Return the (x, y) coordinate for the center point of the cell that contains the specified text.  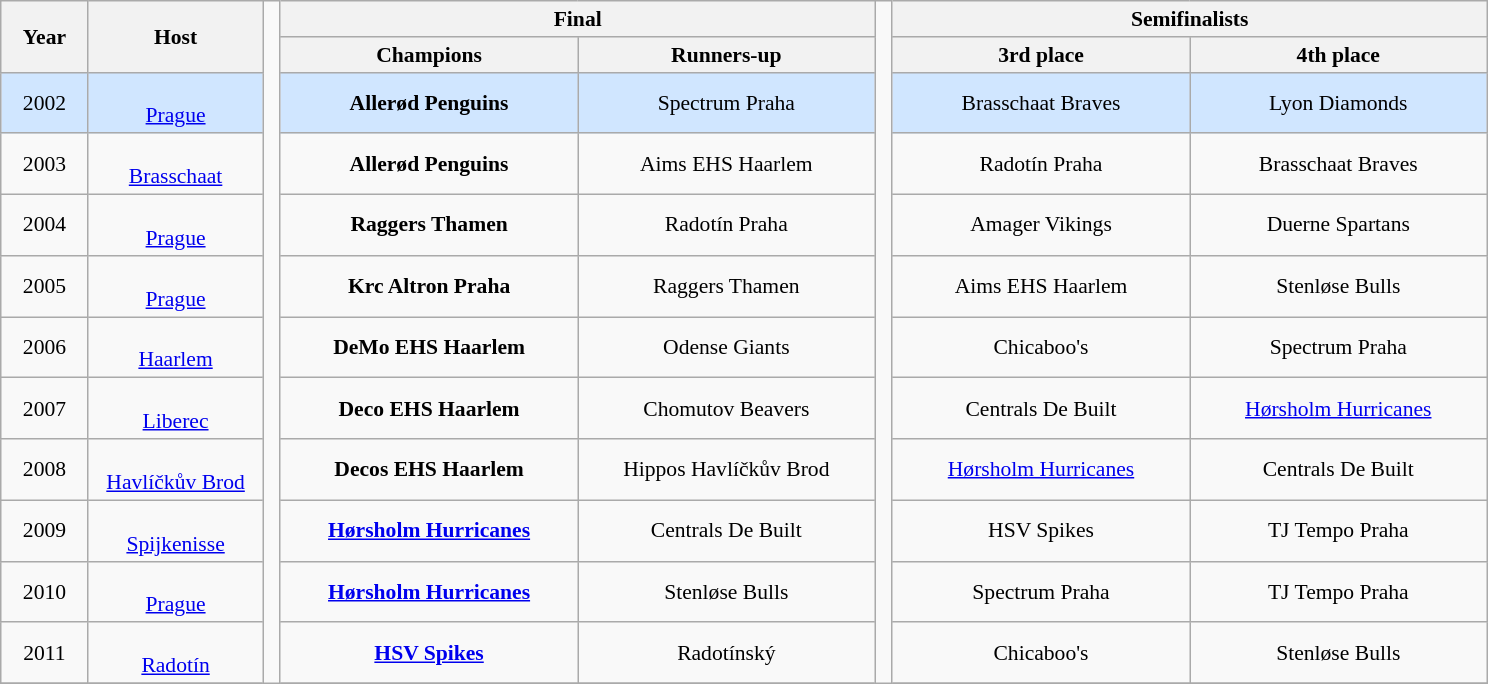
Semifinalists (1190, 19)
2007 (44, 408)
Brasschaat (176, 164)
Deco EHS Haarlem (428, 408)
2006 (44, 348)
Host (176, 36)
4th place (1338, 55)
Chomutov Beavers (726, 408)
Amager Vikings (1040, 226)
2011 (44, 654)
Duerne Spartans (1338, 226)
Havlíčkův Brod (176, 470)
Champions (428, 55)
Year (44, 36)
2005 (44, 286)
Odense Giants (726, 348)
2004 (44, 226)
3rd place (1040, 55)
Krc Altron Praha (428, 286)
Decos EHS Haarlem (428, 470)
Final (577, 19)
Spijkenisse (176, 530)
2002 (44, 102)
Haarlem (176, 348)
Lyon Diamonds (1338, 102)
2010 (44, 592)
DeMo EHS Haarlem (428, 348)
Radotín (176, 654)
Radotínský (726, 654)
2003 (44, 164)
Liberec (176, 408)
2008 (44, 470)
2009 (44, 530)
Runners-up (726, 55)
Hippos Havlíčkův Brod (726, 470)
